Search for the cell housing the specified text and yield its [x, y] center coordinate. 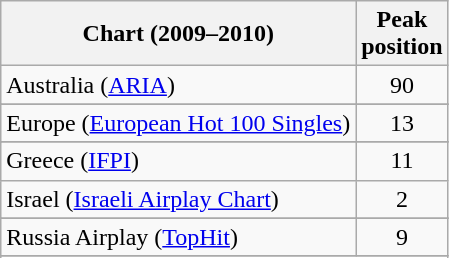
90 [402, 85]
Chart (2009–2010) [178, 34]
Russia Airplay (TopHit) [178, 237]
Europe (European Hot 100 Singles) [178, 123]
2 [402, 199]
9 [402, 237]
Greece (IFPI) [178, 161]
13 [402, 123]
11 [402, 161]
Australia (ARIA) [178, 85]
Israel (Israeli Airplay Chart) [178, 199]
Peakposition [402, 34]
